From the cell containing the given text, extract its center point as [x, y] coordinate. 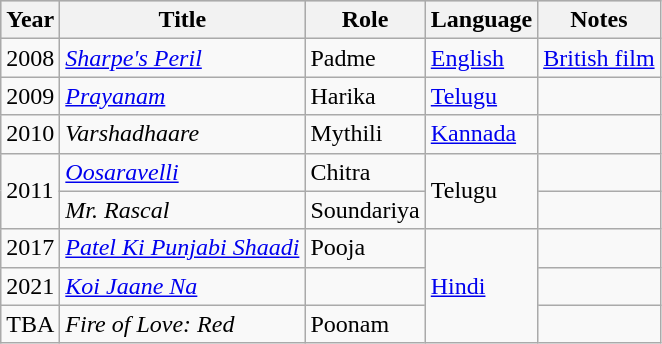
Title [182, 20]
Varshadhaare [182, 134]
Pooja [365, 248]
Sharpe's Peril [182, 58]
Chitra [365, 172]
Patel Ki Punjabi Shaadi [182, 248]
TBA [30, 324]
Padme [365, 58]
Koi Jaane Na [182, 286]
2017 [30, 248]
2010 [30, 134]
Prayanam [182, 96]
Year [30, 20]
Hindi [481, 286]
2011 [30, 191]
Oosaravelli [182, 172]
Mythili [365, 134]
Role [365, 20]
Harika [365, 96]
Poonam [365, 324]
Mr. Rascal [182, 210]
2021 [30, 286]
Language [481, 20]
Fire of Love: Red [182, 324]
2009 [30, 96]
Kannada [481, 134]
British film [599, 58]
English [481, 58]
Soundariya [365, 210]
2008 [30, 58]
Notes [599, 20]
